Provide the (X, Y) coordinate of the cell's center where the given text is located.  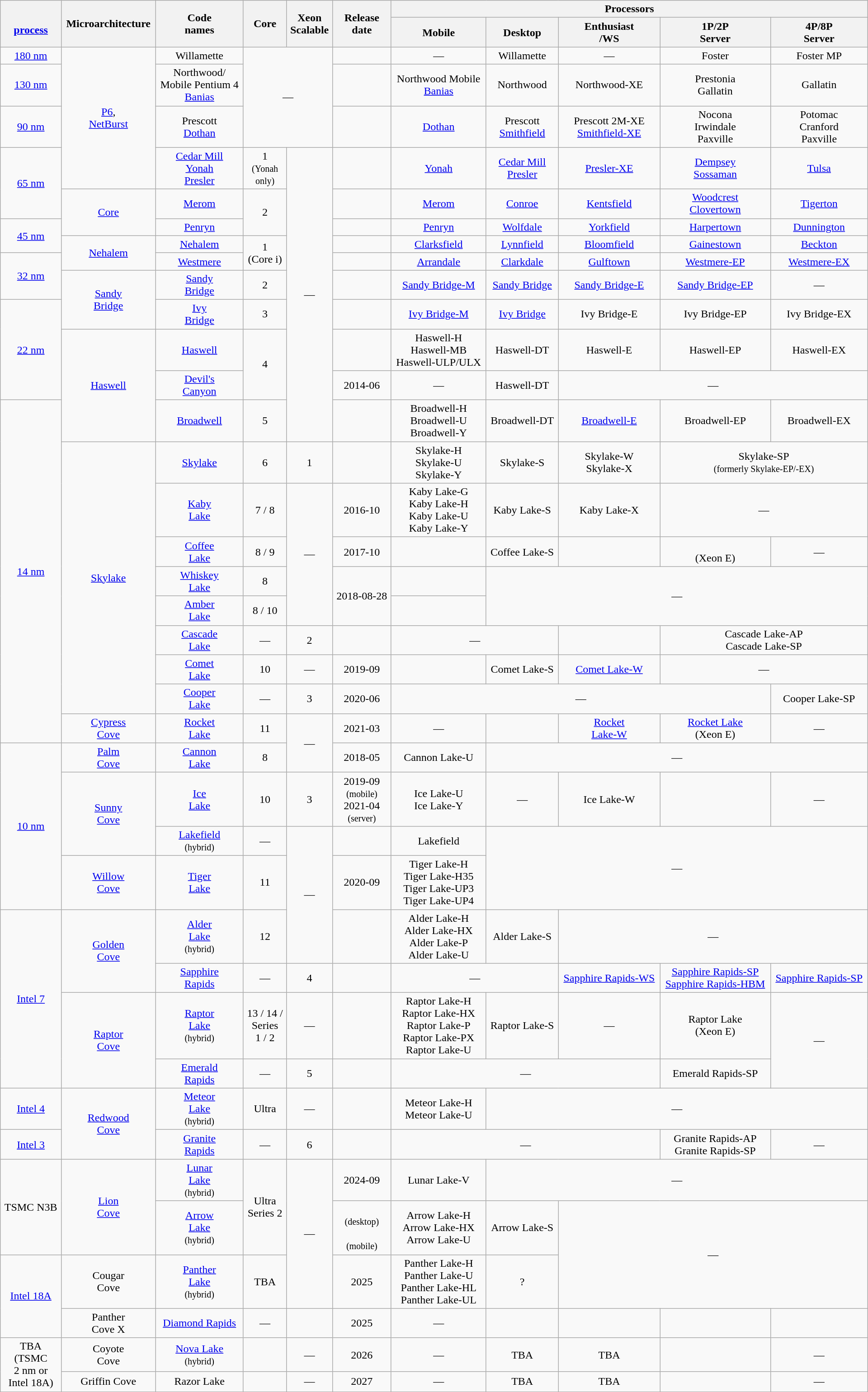
2027 (362, 1382)
CannonLake (199, 758)
AlderLake(hybrid) (199, 937)
2018-05 (362, 758)
Clarkdale (522, 261)
45 nm (31, 236)
8 / 10 (265, 610)
Raptor Lake-S (522, 1026)
2020-06 (362, 699)
Skylake-SP(formerly Skylake-EP/-EX) (764, 462)
WoodcrestClovertown (715, 203)
Ivy Bridge-EX (819, 314)
2014-06 (362, 385)
Tigerton (819, 203)
Raptor Lake-HRaptor Lake-HXRaptor Lake-PRaptor Lake-PXRaptor Lake-U (439, 1026)
Broadwell-EX (819, 421)
Foster MP (819, 56)
ArrowLake(hybrid) (199, 1228)
Desktop (522, 33)
Coyote Cove (108, 1354)
RocketLake (199, 728)
Yorkfield (609, 227)
Lynnfield (522, 244)
Beckton (819, 244)
Diamond Rapids (199, 1323)
GraniteRapids (199, 1145)
Haswell-EX (819, 350)
CometLake (199, 669)
Raptor Lake(Xeon E) (715, 1026)
2018-08-28 (362, 596)
Northwood/Mobile Pentium 4Banias (199, 85)
Mobile (439, 33)
Alder Lake-S (522, 937)
Intel 3 (31, 1145)
Lunar Lake-V (439, 1180)
AmberLake (199, 610)
PrestoniaGallatin (715, 85)
Alder Lake-HAlder Lake-HXAlder Lake-PAlder Lake-U (439, 937)
XeonScalable (310, 24)
Broadwell-E (609, 421)
Wolfdale (522, 227)
Cascade Lake-APCascade Lake-SP (764, 640)
Arrow Lake-S (522, 1228)
2016-10 (362, 510)
Intel 18A (31, 1296)
Kentsfield (609, 203)
Ivy Bridge-E (609, 314)
Griffin Cove (108, 1382)
4P/8PServer (819, 33)
Ivy Bridge (522, 314)
Sandy Bridge-EP (715, 285)
(Xeon E) (715, 552)
? (522, 1281)
12 (265, 937)
Razor Lake (199, 1382)
RaptorLake(hybrid) (199, 1026)
TSMC N3B (31, 1207)
RaptorCove (108, 1041)
Skylake-S (522, 462)
Ice Lake-W (609, 799)
process (31, 24)
Broadwell-DT (522, 421)
Codenames (199, 24)
7 / 8 (265, 510)
Lakefield(hybrid) (199, 841)
Cooper Lake-SP (819, 699)
CypressCove (108, 728)
Broadwell (199, 421)
PalmCove (108, 758)
Tiger Lake-HTiger Lake-H35Tiger Lake-UP3Tiger Lake-UP4 (439, 882)
Comet Lake-S (522, 669)
Sandy Bridge-M (439, 285)
Kaby Lake-S (522, 510)
UltraSeries 2 (265, 1207)
2017-10 (362, 552)
8 / 9 (265, 552)
Westmere-EX (819, 261)
PantherLake(hybrid) (199, 1281)
Northwood-XE (609, 85)
Gallatin (819, 85)
SapphireRapids (199, 978)
Sapphire Rapids-SPSapphire Rapids-HBM (715, 978)
Cedar MillYonahPresler (199, 168)
KabyLake (199, 510)
MeteorLake(hybrid) (199, 1109)
Arrow Lake-HArrow Lake-HXArrow Lake-U (439, 1228)
Harpertown (715, 227)
Westmere-EP (715, 261)
Haswell-HHaswell-MBHaswell-ULP/ULX (439, 350)
1(Yonah only) (265, 168)
PrescottDothan (199, 127)
P6,NetBurst (108, 118)
Broadwell-EP (715, 421)
90 nm (31, 127)
Tulsa (819, 168)
Enthusiast/WS (609, 33)
Ivy Bridge-EP (715, 314)
Coffee Lake-S (522, 552)
TigerLake (199, 882)
Presler-XE (609, 168)
CooperLake (199, 699)
PotomacCranfordPaxville (819, 127)
IceLake (199, 799)
Nova Lake(hybrid) (199, 1354)
LunarLake(hybrid) (199, 1180)
Releasedate (362, 24)
Gainestown (715, 244)
1 (310, 462)
Emerald Rapids-SP (715, 1073)
Intel 4 (31, 1109)
22 nm (31, 349)
NoconaIrwindalePaxville (715, 127)
Ultra (265, 1109)
RedwoodCove (108, 1124)
Skylake-HSkylake-USkylake-Y (439, 462)
GoldenCove (108, 951)
Kaby Lake-GKaby Lake-HKaby Lake-UKaby Lake-Y (439, 510)
DempseySossaman (715, 168)
1P/2PServer (715, 33)
SunnyCove (108, 814)
Foster (715, 56)
2024-09 (362, 1180)
2021-03 (362, 728)
Cannon Lake-U (439, 758)
Comet Lake-W (609, 669)
Rocket Lake(Xeon E) (715, 728)
Westmere (199, 261)
Skylake-WSkylake-X (609, 462)
WhiskeyLake (199, 581)
Panther Cove X (108, 1323)
Devil'sCanyon (199, 385)
32 nm (31, 276)
Cougar Cove (108, 1281)
Clarksfield (439, 244)
Dunnington (819, 227)
Sandy Bridge-E (609, 285)
Gulftown (609, 261)
Ice Lake-UIce Lake-Y (439, 799)
2026 (362, 1354)
2019-09 (362, 669)
65 nm (31, 183)
2019-09(mobile)2021-04(server) (362, 799)
Lakefield (439, 841)
Granite Rapids-APGranite Rapids-SP (715, 1145)
EmeraldRapids (199, 1073)
14 nm (31, 571)
Conroe (522, 203)
IvyBridge (199, 314)
Dothan (439, 127)
Northwood (522, 85)
Prescott 2M-XESmithfield-XE (609, 127)
CoffeeLake (199, 552)
Panther Lake-HPanther Lake-UPanther Lake-HLPanther Lake-UL (439, 1281)
2020-09 (362, 882)
Intel 7 (31, 999)
TBA(TSMC 2 nm orIntel 18A) (31, 1364)
(desktop)(mobile) (362, 1228)
Bloomfield (609, 244)
13 / 14 /Series 1 / 2 (265, 1026)
130 nm (31, 85)
Sapphire Rapids-WS (609, 978)
Yonah (439, 168)
180 nm (31, 56)
Northwood MobileBanias (439, 85)
Sapphire Rapids-SP (819, 978)
Micro­architecture (108, 24)
RocketLake-W (609, 728)
Processors (629, 9)
Broadwell-HBroadwell-UBroadwell-Y (439, 421)
Arrandale (439, 261)
CascadeLake (199, 640)
Kaby Lake-X (609, 510)
Haswell-E (609, 350)
Cedar MillPresler (522, 168)
Meteor Lake-HMeteor Lake-U (439, 1109)
Haswell-EP (715, 350)
Sandy Bridge (522, 285)
1 (Core i) (265, 253)
10 nm (31, 826)
WillowCove (108, 882)
LionCove (108, 1207)
PrescottSmithfield (522, 127)
Ivy Bridge-M (439, 314)
